Determine the (X, Y) coordinate at the center of the cell enclosing the given text.  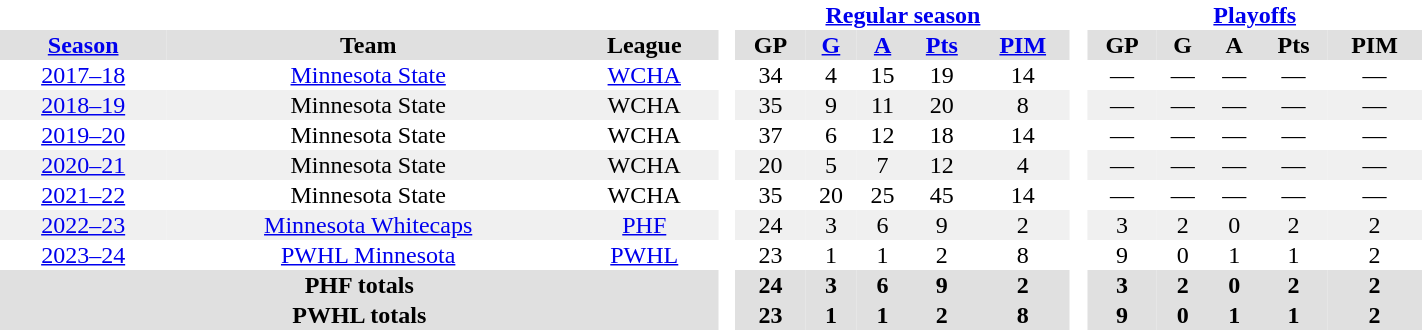
15 (883, 75)
7 (883, 165)
League (644, 45)
Team (368, 45)
Minnesota Whitecaps (368, 225)
2020–21 (83, 165)
5 (831, 165)
25 (883, 195)
18 (942, 135)
2017–18 (83, 75)
11 (883, 105)
PHF (644, 225)
2021–22 (83, 195)
Season (83, 45)
37 (770, 135)
PWHL Minnesota (368, 255)
PHF totals (359, 285)
PWHL (644, 255)
Playoffs (1254, 15)
34 (770, 75)
2018–19 (83, 105)
45 (942, 195)
Regular season (903, 15)
2023–24 (83, 255)
19 (942, 75)
2022–23 (83, 225)
PWHL totals (359, 315)
2019–20 (83, 135)
